Locate the cell with the specified text and output its [X, Y] center coordinate. 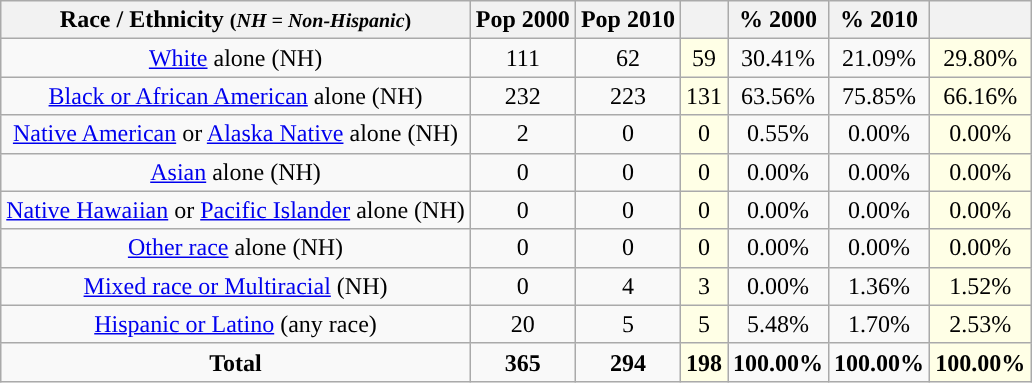
4 [628, 286]
63.56% [778, 96]
White alone (NH) [236, 58]
1.70% [880, 324]
Other race alone (NH) [236, 248]
Native American or Alaska Native alone (NH) [236, 134]
Pop 2010 [628, 20]
Pop 2000 [522, 20]
29.80% [980, 58]
131 [704, 96]
% 2010 [880, 20]
198 [704, 362]
223 [628, 96]
3 [704, 286]
Hispanic or Latino (any race) [236, 324]
232 [522, 96]
Asian alone (NH) [236, 172]
21.09% [880, 58]
294 [628, 362]
% 2000 [778, 20]
2.53% [980, 324]
365 [522, 362]
Native Hawaiian or Pacific Islander alone (NH) [236, 210]
Race / Ethnicity (NH = Non-Hispanic) [236, 20]
59 [704, 58]
1.36% [880, 286]
Mixed race or Multiracial (NH) [236, 286]
75.85% [880, 96]
111 [522, 58]
30.41% [778, 58]
20 [522, 324]
Total [236, 362]
66.16% [980, 96]
5.48% [778, 324]
Black or African American alone (NH) [236, 96]
1.52% [980, 286]
62 [628, 58]
2 [522, 134]
0.55% [778, 134]
